For the text-containing cell, return its midpoint in [x, y] coordinate format. 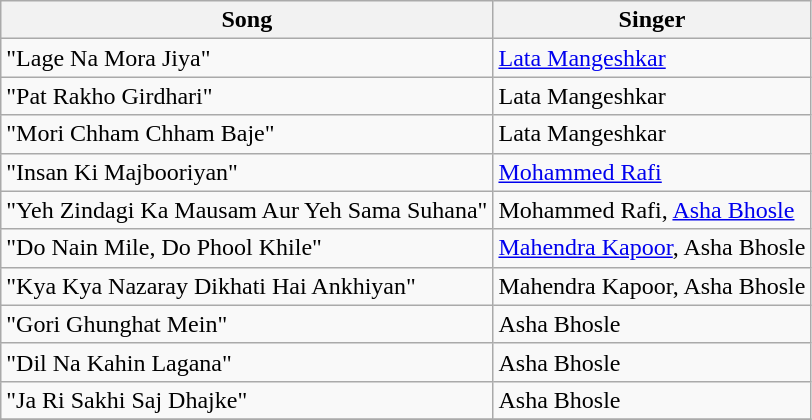
"Yeh Zindagi Ka Mausam Aur Yeh Sama Suhana" [247, 210]
"Kya Kya Nazaray Dikhati Hai Ankhiyan" [247, 286]
Singer [652, 20]
"Lage Na Mora Jiya" [247, 58]
Mohammed Rafi [652, 172]
"Pat Rakho Girdhari" [247, 96]
"Ja Ri Sakhi Saj Dhajke" [247, 400]
"Gori Ghunghat Mein" [247, 324]
Song [247, 20]
"Do Nain Mile, Do Phool Khile" [247, 248]
"Insan Ki Majbooriyan" [247, 172]
Mohammed Rafi, Asha Bhosle [652, 210]
"Dil Na Kahin Lagana" [247, 362]
"Mori Chham Chham Baje" [247, 134]
